Capture the cell that displays the provided text and extract its [x, y] central coordinate. 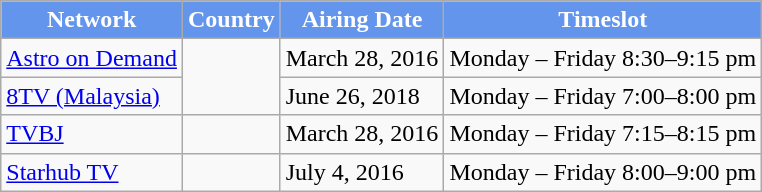
Monday – Friday 8:30–9:15 pm [603, 58]
June 26, 2018 [362, 96]
Country [231, 20]
Monday – Friday 7:15–8:15 pm [603, 134]
Network [92, 20]
TVBJ [92, 134]
Monday – Friday 7:00–8:00 pm [603, 96]
8TV (Malaysia) [92, 96]
July 4, 2016 [362, 172]
Airing Date [362, 20]
Timeslot [603, 20]
Monday – Friday 8:00–9:00 pm [603, 172]
Starhub TV [92, 172]
Astro on Demand [92, 58]
